Pinpoint the cell where the given text exists, returning its (x, y) midpoint coordinate. 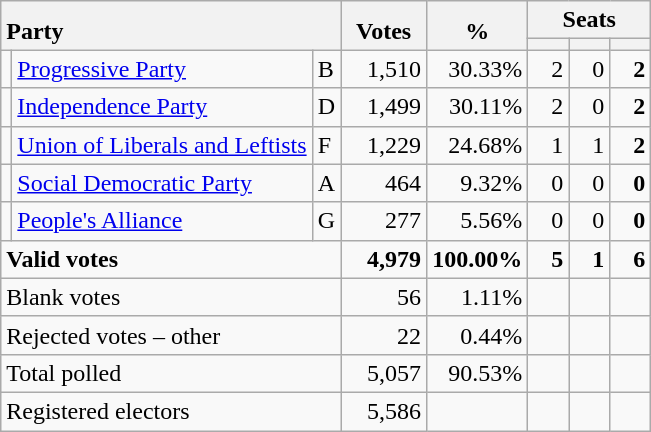
Registered electors (171, 411)
1,499 (384, 107)
30.33% (478, 69)
0.44% (478, 335)
9.32% (478, 183)
Blank votes (171, 297)
5,586 (384, 411)
30.11% (478, 107)
Votes (384, 26)
22 (384, 335)
24.68% (478, 145)
Seats (590, 20)
6 (630, 259)
90.53% (478, 373)
Social Democratic Party (162, 183)
G (326, 221)
100.00% (478, 259)
B (326, 69)
Total polled (171, 373)
D (326, 107)
5.56% (478, 221)
Progressive Party (162, 69)
Party (171, 26)
Rejected votes – other (171, 335)
F (326, 145)
1,229 (384, 145)
56 (384, 297)
464 (384, 183)
People's Alliance (162, 221)
Independence Party (162, 107)
A (326, 183)
1.11% (478, 297)
277 (384, 221)
% (478, 26)
5,057 (384, 373)
5 (548, 259)
Valid votes (171, 259)
4,979 (384, 259)
Union of Liberals and Leftists (162, 145)
1,510 (384, 69)
